From the cell containing the given text, extract its center point as [X, Y] coordinate. 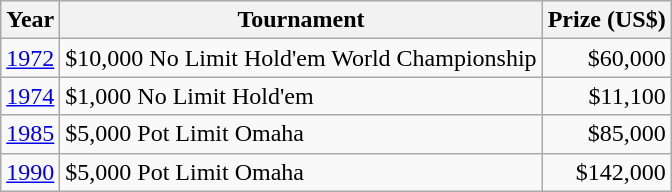
$10,000 No Limit Hold'em World Championship [301, 58]
$142,000 [606, 172]
1990 [30, 172]
1985 [30, 134]
$11,100 [606, 96]
$1,000 No Limit Hold'em [301, 96]
$60,000 [606, 58]
1974 [30, 96]
1972 [30, 58]
Tournament [301, 20]
Prize (US$) [606, 20]
$85,000 [606, 134]
Year [30, 20]
